Find where the given text appears and provide that cell's center as (X, Y) coordinate. 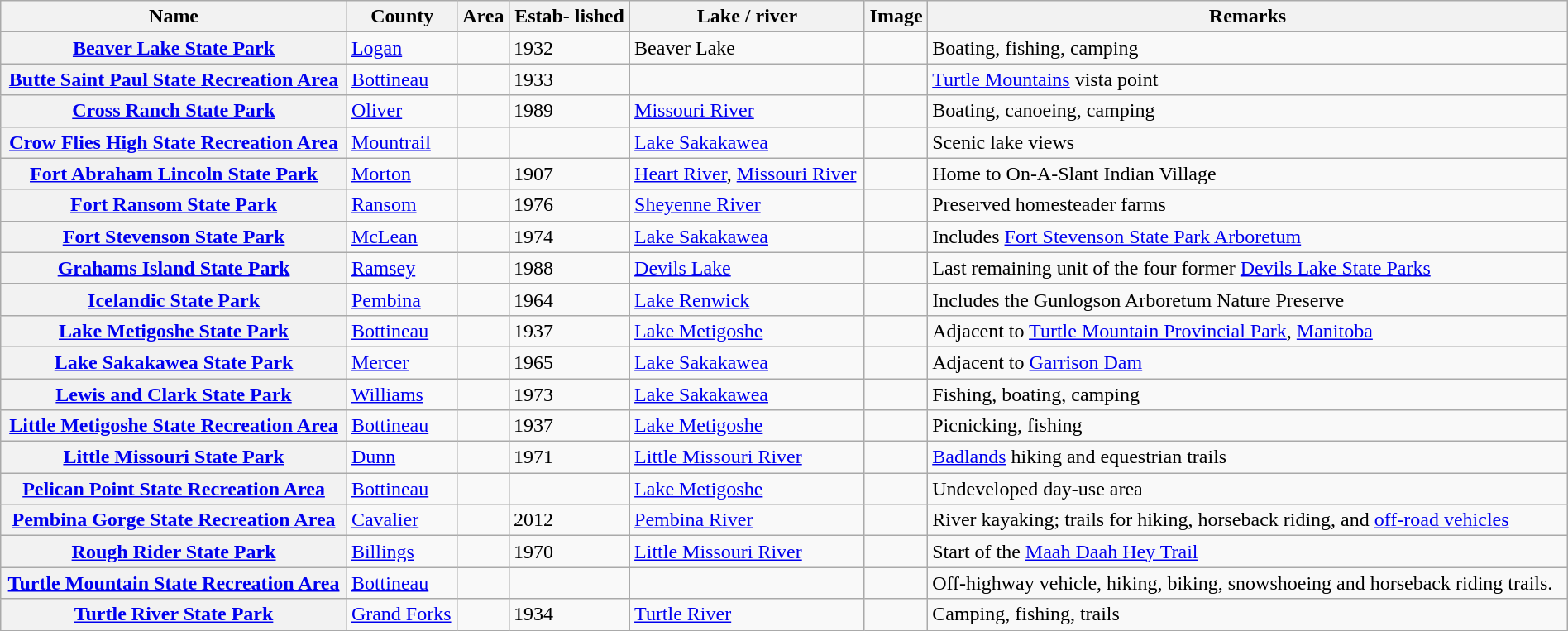
1964 (569, 299)
Sheyenne River (748, 205)
Mountrail (402, 142)
Little Metigoshe State Recreation Area (174, 426)
Pembina (402, 299)
Includes Fort Stevenson State Park Arboretum (1248, 237)
Picnicking, fishing (1248, 426)
Turtle River State Park (174, 614)
1974 (569, 237)
Badlands hiking and equestrian trails (1248, 457)
Lewis and Clark State Park (174, 394)
Boating, fishing, camping (1248, 48)
Lake Sakakawea State Park (174, 362)
Adjacent to Garrison Dam (1248, 362)
Mercer (402, 362)
Cavalier (402, 520)
2012 (569, 520)
Crow Flies High State Recreation Area (174, 142)
Includes the Gunlogson Arboretum Nature Preserve (1248, 299)
Butte Saint Paul State Recreation Area (174, 79)
Fort Ransom State Park (174, 205)
1907 (569, 174)
Heart River, Missouri River (748, 174)
1976 (569, 205)
Undeveloped day-use area (1248, 489)
Home to On-A-Slant Indian Village (1248, 174)
Williams (402, 394)
Logan (402, 48)
Cross Ranch State Park (174, 111)
Grand Forks (402, 614)
Rough Rider State Park (174, 552)
Ramsey (402, 268)
Lake Metigoshe State Park (174, 331)
Fort Stevenson State Park (174, 237)
Oliver (402, 111)
Grahams Island State Park (174, 268)
Lake / river (748, 17)
1988 (569, 268)
Little Missouri State Park (174, 457)
Pembina Gorge State Recreation Area (174, 520)
Fort Abraham Lincoln State Park (174, 174)
Estab- lished (569, 17)
1973 (569, 394)
Turtle Mountain State Recreation Area (174, 583)
Image (896, 17)
Beaver Lake State Park (174, 48)
Fishing, boating, camping (1248, 394)
Morton (402, 174)
McLean (402, 237)
1971 (569, 457)
1989 (569, 111)
Start of the Maah Daah Hey Trail (1248, 552)
Area (483, 17)
River kayaking; trails for hiking, horseback riding, and off-road vehicles (1248, 520)
1933 (569, 79)
Devils Lake (748, 268)
Scenic lake views (1248, 142)
Name (174, 17)
Missouri River (748, 111)
1934 (569, 614)
Beaver Lake (748, 48)
Pembina River (748, 520)
1970 (569, 552)
1932 (569, 48)
Billings (402, 552)
Off-highway vehicle, hiking, biking, snowshoeing and horseback riding trails. (1248, 583)
Icelandic State Park (174, 299)
Last remaining unit of the four former Devils Lake State Parks (1248, 268)
Camping, fishing, trails (1248, 614)
County (402, 17)
1965 (569, 362)
Adjacent to Turtle Mountain Provincial Park, Manitoba (1248, 331)
Preserved homesteader farms (1248, 205)
Turtle River (748, 614)
Pelican Point State Recreation Area (174, 489)
Ransom (402, 205)
Boating, canoeing, camping (1248, 111)
Lake Renwick (748, 299)
Remarks (1248, 17)
Dunn (402, 457)
Turtle Mountains vista point (1248, 79)
